Return [x, y] of the center of cell containing provided text 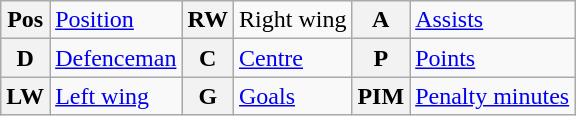
C [208, 58]
P [381, 58]
Centre [293, 58]
Assists [492, 20]
LW [26, 96]
Penalty minutes [492, 96]
Pos [26, 20]
Left wing [116, 96]
G [208, 96]
Right wing [293, 20]
D [26, 58]
A [381, 20]
PIM [381, 96]
RW [208, 20]
Position [116, 20]
Goals [293, 96]
Defenceman [116, 58]
Points [492, 58]
